Extract the [X, Y] coordinate from the center of the cell holding the provided text.  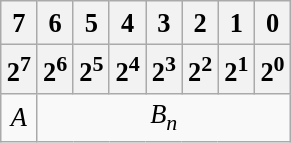
1 [236, 22]
6 [55, 22]
4 [127, 22]
2 [200, 22]
22 [200, 68]
7 [19, 22]
3 [164, 22]
0 [272, 22]
Bn [164, 118]
25 [91, 68]
27 [19, 68]
5 [91, 22]
21 [236, 68]
24 [127, 68]
23 [164, 68]
26 [55, 68]
A [19, 118]
20 [272, 68]
